Extract the [X, Y] coordinate from the center of the cell holding the provided text.  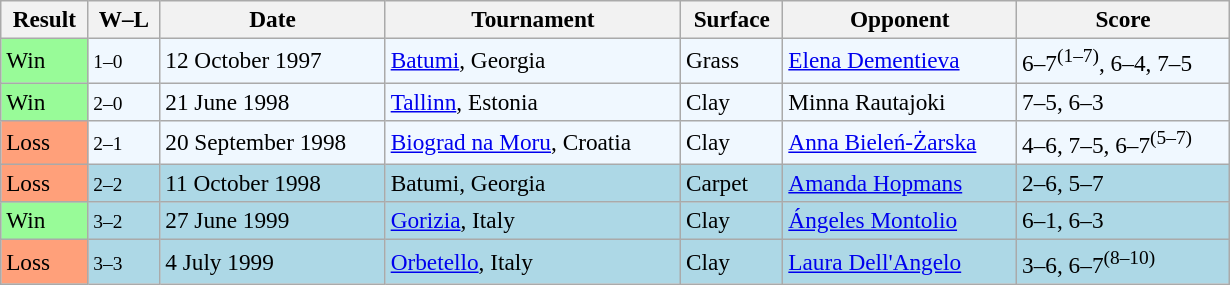
Grass [732, 60]
Ángeles Montolio [900, 221]
3–2 [124, 221]
Result [44, 19]
6–7(1–7), 6–4, 7–5 [1124, 60]
27 June 1999 [272, 221]
Opponent [900, 19]
Biograd na Moru, Croatia [532, 142]
Laura Dell'Angelo [900, 261]
4–6, 7–5, 6–7(5–7) [1124, 142]
12 October 1997 [272, 60]
20 September 1998 [272, 142]
Orbetello, Italy [532, 261]
Date [272, 19]
Elena Dementieva [900, 60]
2–2 [124, 183]
Carpet [732, 183]
6–1, 6–3 [1124, 221]
2–0 [124, 101]
11 October 1998 [272, 183]
W–L [124, 19]
1–0 [124, 60]
Gorizia, Italy [532, 221]
Amanda Hopmans [900, 183]
Anna Bieleń-Żarska [900, 142]
2–6, 5–7 [1124, 183]
3–6, 6–7(8–10) [1124, 261]
4 July 1999 [272, 261]
7–5, 6–3 [1124, 101]
Surface [732, 19]
Score [1124, 19]
Tournament [532, 19]
Tallinn, Estonia [532, 101]
2–1 [124, 142]
Minna Rautajoki [900, 101]
3–3 [124, 261]
21 June 1998 [272, 101]
